Return (x, y) of the center of cell containing provided text 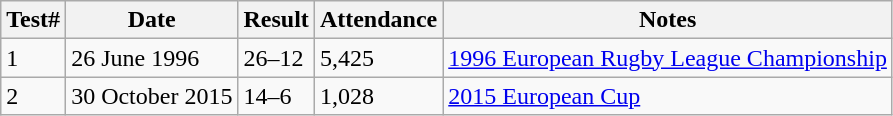
1 (34, 58)
2015 European Cup (668, 96)
Test# (34, 20)
Result (276, 20)
Date (152, 20)
26 June 1996 (152, 58)
Attendance (378, 20)
14–6 (276, 96)
30 October 2015 (152, 96)
2 (34, 96)
1996 European Rugby League Championship (668, 58)
26–12 (276, 58)
Notes (668, 20)
5,425 (378, 58)
1,028 (378, 96)
